Return the [x, y] coordinate for the center point of the cell that contains the specified text.  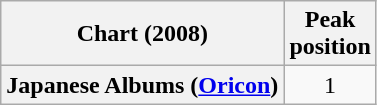
Japanese Albums (Oricon) [142, 85]
1 [330, 85]
Peakposition [330, 34]
Chart (2008) [142, 34]
